Find where the given text appears and provide that cell's center as [x, y] coordinate. 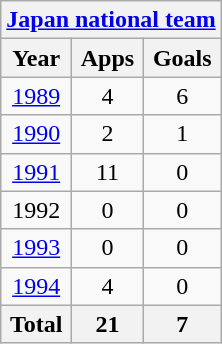
21 [108, 324]
1994 [36, 286]
1991 [36, 172]
Goals [182, 58]
1992 [36, 210]
1990 [36, 134]
7 [182, 324]
Total [36, 324]
6 [182, 96]
Apps [108, 58]
11 [108, 172]
Year [36, 58]
2 [108, 134]
Japan national team [111, 20]
1993 [36, 248]
1 [182, 134]
1989 [36, 96]
